Scan for the cell matching the given text and deliver its [X, Y] coordinate at center. 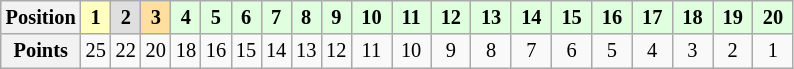
22 [126, 51]
Points [41, 51]
25 [96, 51]
19 [733, 17]
17 [652, 17]
Position [41, 17]
